Extract the [X, Y] coordinate from the center of the cell holding the provided text.  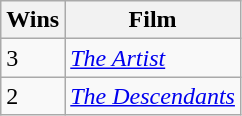
The Artist [153, 58]
2 [33, 96]
Film [153, 20]
The Descendants [153, 96]
3 [33, 58]
Wins [33, 20]
